Detect which cell encompasses the target text, then output its [x, y] center coordinate. 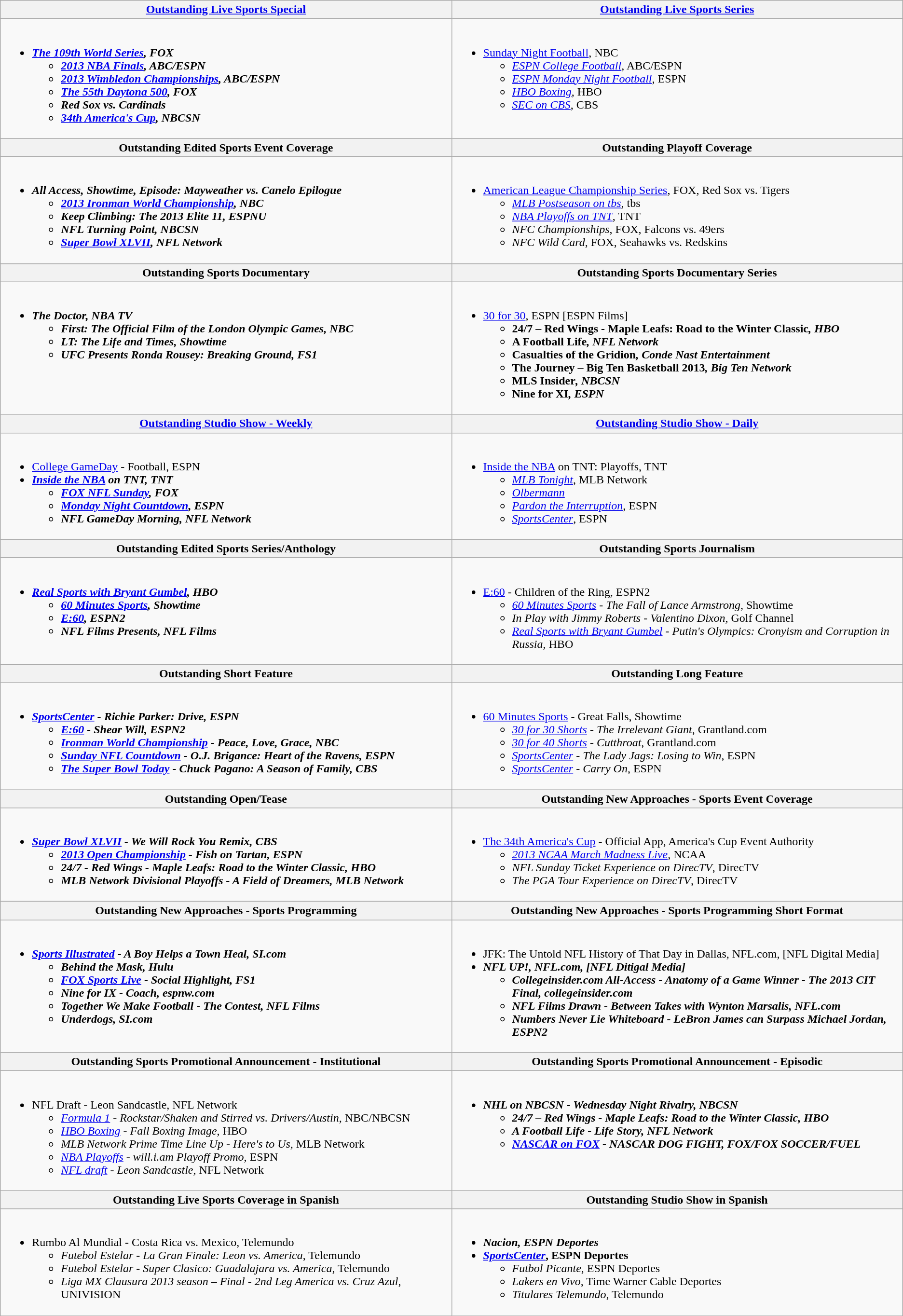
Outstanding Playoff Coverage [677, 148]
Outstanding Long Feature [677, 673]
Outstanding Open/Tease [226, 798]
Outstanding Short Feature [226, 673]
Real Sports with Bryant Gumbel, HBO60 Minutes Sports, ShowtimeE:60, ESPN2NFL Films Presents, NFL Films [226, 611]
Outstanding Edited Sports Series/Anthology [226, 548]
Outstanding Sports Documentary [226, 273]
Outstanding Studio Show - Weekly [226, 424]
Nacion, ESPN DeportesSportsCenter, ESPN DeportesFutbol Picante, ESPN DeportesLakers en Vivo, Time Warner Cable DeportesTitulares Telemundo, Telemundo [677, 1262]
Outstanding Live Sports Coverage in Spanish [226, 1200]
Inside the NBA on TNT: Playoffs, TNTMLB Tonight, MLB NetworkOlbermannPardon the Interruption, ESPNSportsCenter, ESPN [677, 486]
Outstanding Studio Show in Spanish [677, 1200]
Outstanding New Approaches - Sports Event Coverage [677, 798]
Outstanding Sports Promotional Announcement - Episodic [677, 1062]
Outstanding Edited Sports Event Coverage [226, 148]
Outstanding Sports Promotional Announcement - Institutional [226, 1062]
Outstanding New Approaches - Sports Programming [226, 911]
Sunday Night Football, NBCESPN College Football, ABC/ESPNESPN Monday Night Football, ESPNHBO Boxing, HBOSEC on CBS, CBS [677, 79]
Outstanding Live Sports Series [677, 10]
Outstanding Studio Show - Daily [677, 424]
Outstanding Live Sports Special [226, 10]
Outstanding Sports Journalism [677, 548]
Outstanding Sports Documentary Series [677, 273]
Outstanding New Approaches - Sports Programming Short Format [677, 911]
College GameDay - Football, ESPNInside the NBA on TNT, TNTFOX NFL Sunday, FOXMonday Night Countdown, ESPNNFL GameDay Morning, NFL Network [226, 486]
